From the cell containing the given text, extract its center point as [X, Y] coordinate. 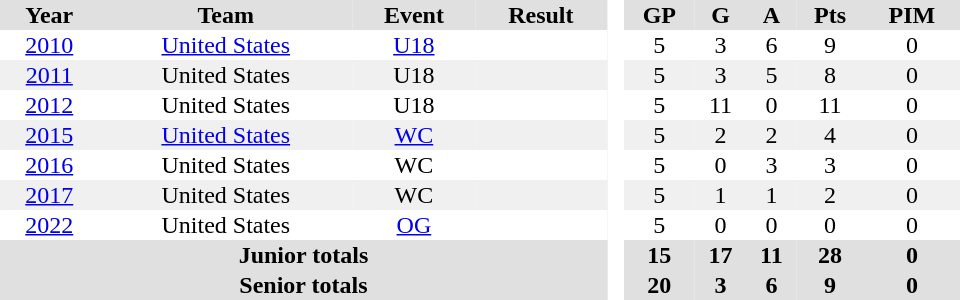
8 [830, 75]
GP [659, 15]
28 [830, 255]
Pts [830, 15]
Result [541, 15]
A [772, 15]
2016 [50, 165]
17 [720, 255]
G [720, 15]
4 [830, 135]
2010 [50, 45]
2012 [50, 105]
Team [226, 15]
2022 [50, 225]
2017 [50, 195]
PIM [912, 15]
2015 [50, 135]
Year [50, 15]
20 [659, 285]
Junior totals [304, 255]
OG [414, 225]
2011 [50, 75]
Senior totals [304, 285]
15 [659, 255]
Event [414, 15]
